Output the [x, y] coordinate of the center of the cell containing the given text.  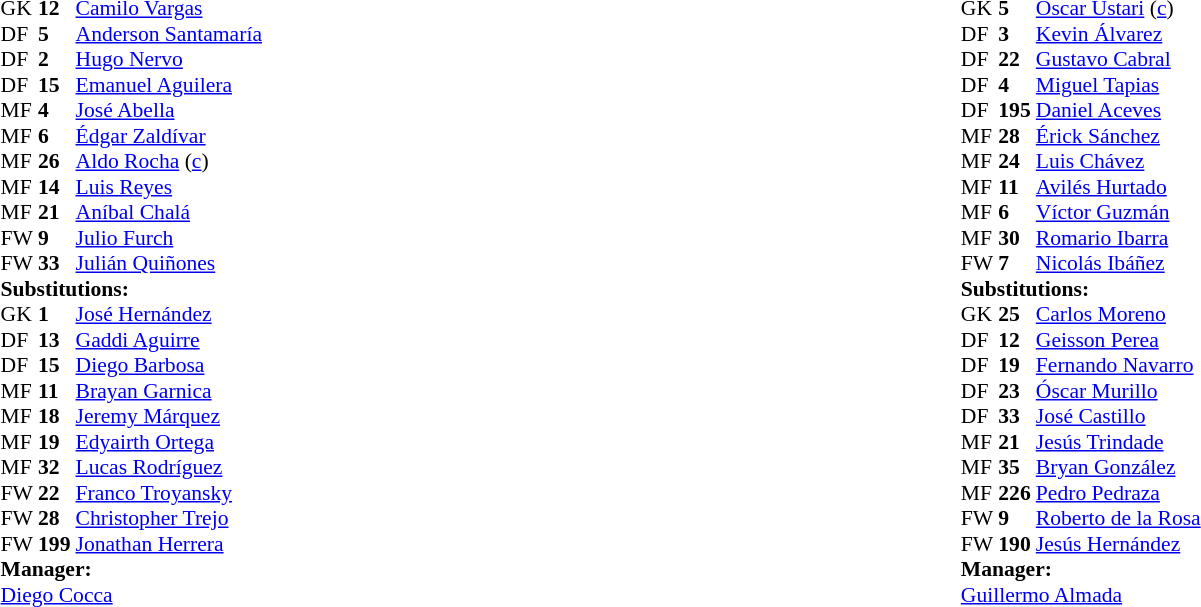
226 [1017, 493]
Víctor Guzmán [1118, 213]
14 [57, 187]
32 [57, 467]
José Abella [169, 111]
7 [1017, 263]
Franco Troyansky [169, 493]
Gaddi Aguirre [169, 340]
30 [1017, 238]
5 [57, 34]
1 [57, 315]
Aldo Rocha (c) [169, 161]
Nicolás Ibáñez [1118, 263]
José Hernández [169, 315]
25 [1017, 315]
Diego Barbosa [169, 365]
Emanuel Aguilera [169, 85]
Pedro Pedraza [1118, 493]
26 [57, 161]
Julio Furch [169, 238]
Gustavo Cabral [1118, 59]
Avilés Hurtado [1118, 187]
Jonathan Herrera [169, 544]
18 [57, 417]
199 [57, 544]
Érick Sánchez [1118, 136]
23 [1017, 391]
Daniel Aceves [1118, 111]
Edyairth Ortega [169, 442]
Óscar Murillo [1118, 391]
Anderson Santamaría [169, 34]
Brayan Garnica [169, 391]
Roberto de la Rosa [1118, 519]
24 [1017, 161]
13 [57, 340]
Jeremy Márquez [169, 417]
Hugo Nervo [169, 59]
Christopher Trejo [169, 519]
195 [1017, 111]
Jesús Hernández [1118, 544]
Aníbal Chalá [169, 213]
Bryan González [1118, 467]
Lucas Rodríguez [169, 467]
Carlos Moreno [1118, 315]
Jesús Trindade [1118, 442]
Édgar Zaldívar [169, 136]
Miguel Tapias [1118, 85]
2 [57, 59]
Kevin Álvarez [1118, 34]
3 [1017, 34]
Geisson Perea [1118, 340]
Luis Chávez [1118, 161]
35 [1017, 467]
Fernando Navarro [1118, 365]
Romario Ibarra [1118, 238]
Luis Reyes [169, 187]
Julián Quiñones [169, 263]
José Castillo [1118, 417]
12 [1017, 340]
190 [1017, 544]
